Return the [X, Y] coordinate for the center point of the cell that contains the specified text.  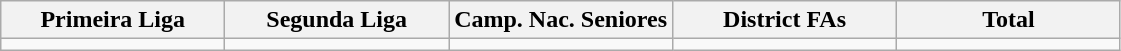
District FAs [785, 20]
Primeira Liga [113, 20]
Segunda Liga [337, 20]
Camp. Nac. Seniores [561, 20]
Total [1009, 20]
